Extract the [x, y] coordinate from the center of the cell holding the provided text.  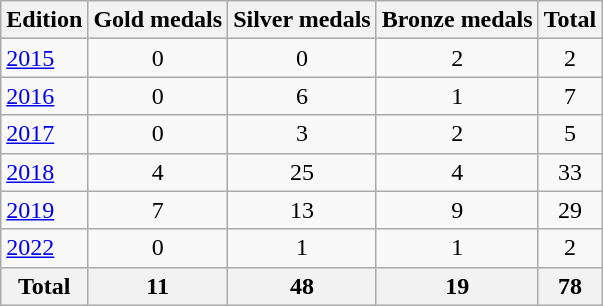
25 [302, 172]
2015 [44, 58]
Edition [44, 20]
5 [570, 134]
9 [457, 210]
3 [302, 134]
2018 [44, 172]
19 [457, 286]
2019 [44, 210]
48 [302, 286]
Silver medals [302, 20]
2017 [44, 134]
2016 [44, 96]
78 [570, 286]
Bronze medals [457, 20]
33 [570, 172]
13 [302, 210]
Gold medals [158, 20]
29 [570, 210]
6 [302, 96]
11 [158, 286]
2022 [44, 248]
